Pinpoint the cell where the given text exists, returning its (X, Y) midpoint coordinate. 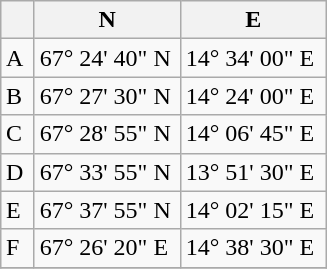
F (18, 248)
14° 02' 15" E (253, 210)
67° 24' 40" N (107, 58)
67° 37' 55" N (107, 210)
67° 27' 30" N (107, 96)
D (18, 172)
14° 24' 00" E (253, 96)
14° 06' 45" E (253, 134)
N (107, 20)
67° 26' 20" E (107, 248)
A (18, 58)
67° 28' 55" N (107, 134)
B (18, 96)
67° 33' 55" N (107, 172)
14° 34' 00" E (253, 58)
C (18, 134)
13° 51' 30" E (253, 172)
14° 38' 30" E (253, 248)
